Capture the cell that displays the provided text and extract its [X, Y] central coordinate. 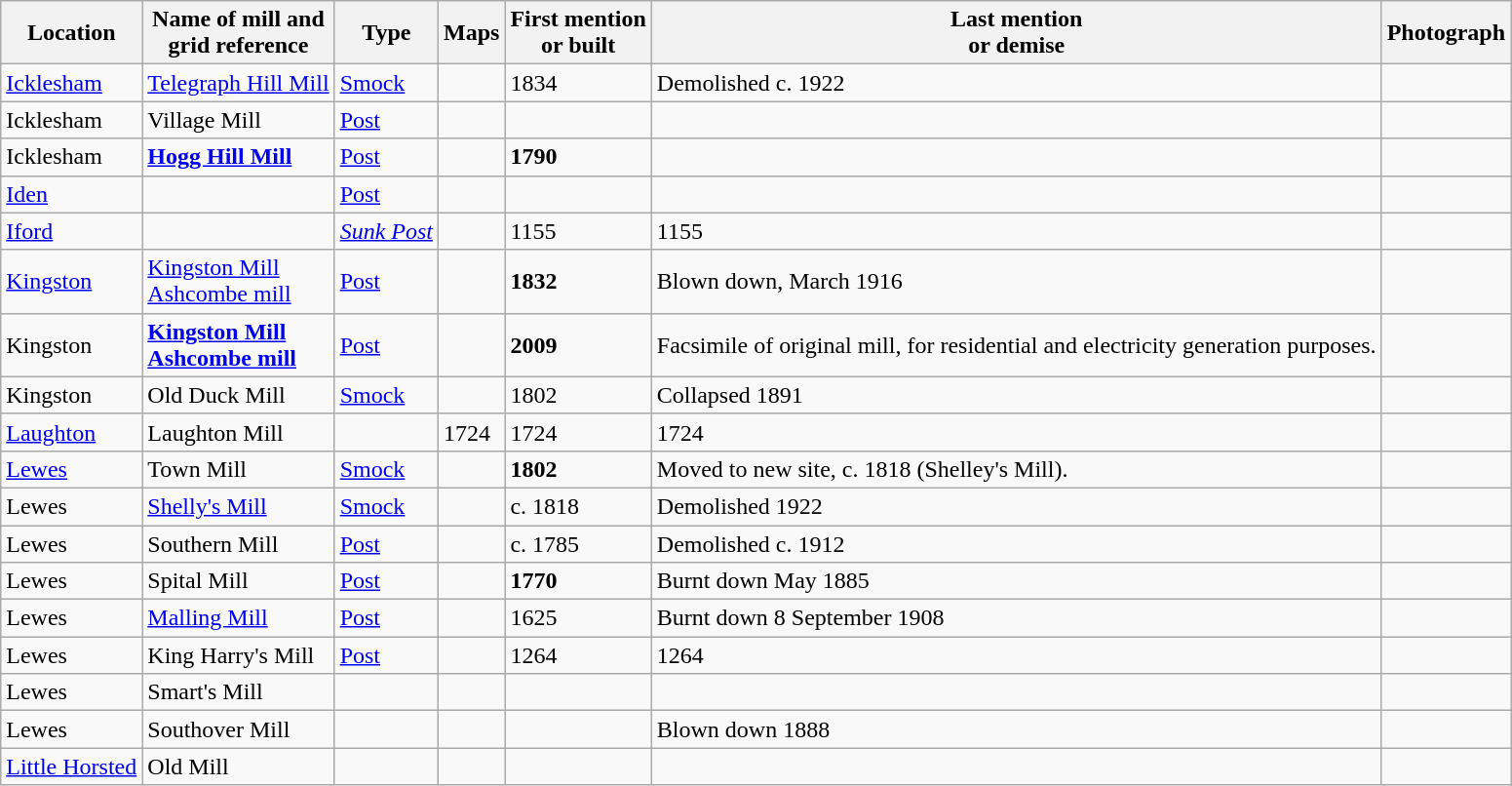
1834 [578, 83]
King Harry's Mill [238, 655]
Moved to new site, c. 1818 (Shelley's Mill). [1016, 469]
Collapsed 1891 [1016, 395]
Southern Mill [238, 543]
Name of mill andgrid reference [238, 33]
Telegraph Hill Mill [238, 83]
1832 [578, 281]
Demolished c. 1912 [1016, 543]
Village Mill [238, 120]
Town Mill [238, 469]
1625 [578, 618]
Iden [72, 194]
Type [386, 33]
Iford [72, 231]
Malling Mill [238, 618]
c. 1785 [578, 543]
Burnt down 8 September 1908 [1016, 618]
1770 [578, 581]
Demolished c. 1922 [1016, 83]
1790 [578, 157]
Location [72, 33]
Shelly's Mill [238, 506]
Spital Mill [238, 581]
2009 [578, 345]
Little Horsted [72, 766]
Sunk Post [386, 231]
Photograph [1446, 33]
Laughton Mill [238, 432]
Demolished 1922 [1016, 506]
Old Mill [238, 766]
Old Duck Mill [238, 395]
Laughton [72, 432]
Maps [472, 33]
Smart's Mill [238, 692]
Last mention or demise [1016, 33]
Blown down, March 1916 [1016, 281]
c. 1818 [578, 506]
First mentionor built [578, 33]
Facsimile of original mill, for residential and electricity generation purposes. [1016, 345]
Burnt down May 1885 [1016, 581]
Southover Mill [238, 729]
Hogg Hill Mill [238, 157]
Blown down 1888 [1016, 729]
